Pinpoint the cell where the given text exists, returning its (X, Y) midpoint coordinate. 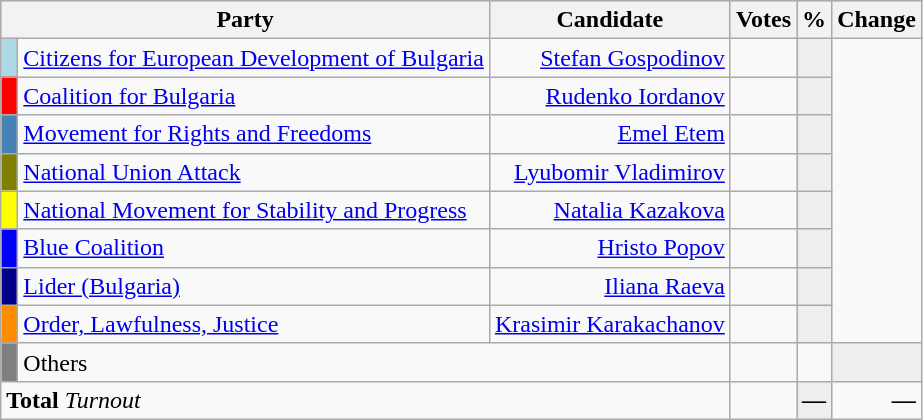
Lyubomir Vladimirov (610, 172)
Votes (763, 20)
Citizens for European Development of Bulgaria (254, 58)
Iliana Raeva (610, 286)
Party (246, 20)
Total Turnout (366, 400)
National Union Attack (254, 172)
% (814, 20)
Stefan Gospodinov (610, 58)
Krasimir Karakachanov (610, 324)
Rudenko Iordanov (610, 96)
Coalition for Bulgaria (254, 96)
Others (374, 362)
Blue Coalition (254, 248)
Candidate (610, 20)
Emel Etem (610, 134)
Hristo Popov (610, 248)
Movement for Rights and Freedoms (254, 134)
Natalia Kazakova (610, 210)
Order, Lawfulness, Justice (254, 324)
Lider (Bulgaria) (254, 286)
Change (877, 20)
National Movement for Stability and Progress (254, 210)
